Determine the [x, y] coordinate at the center of the cell enclosing the given text.  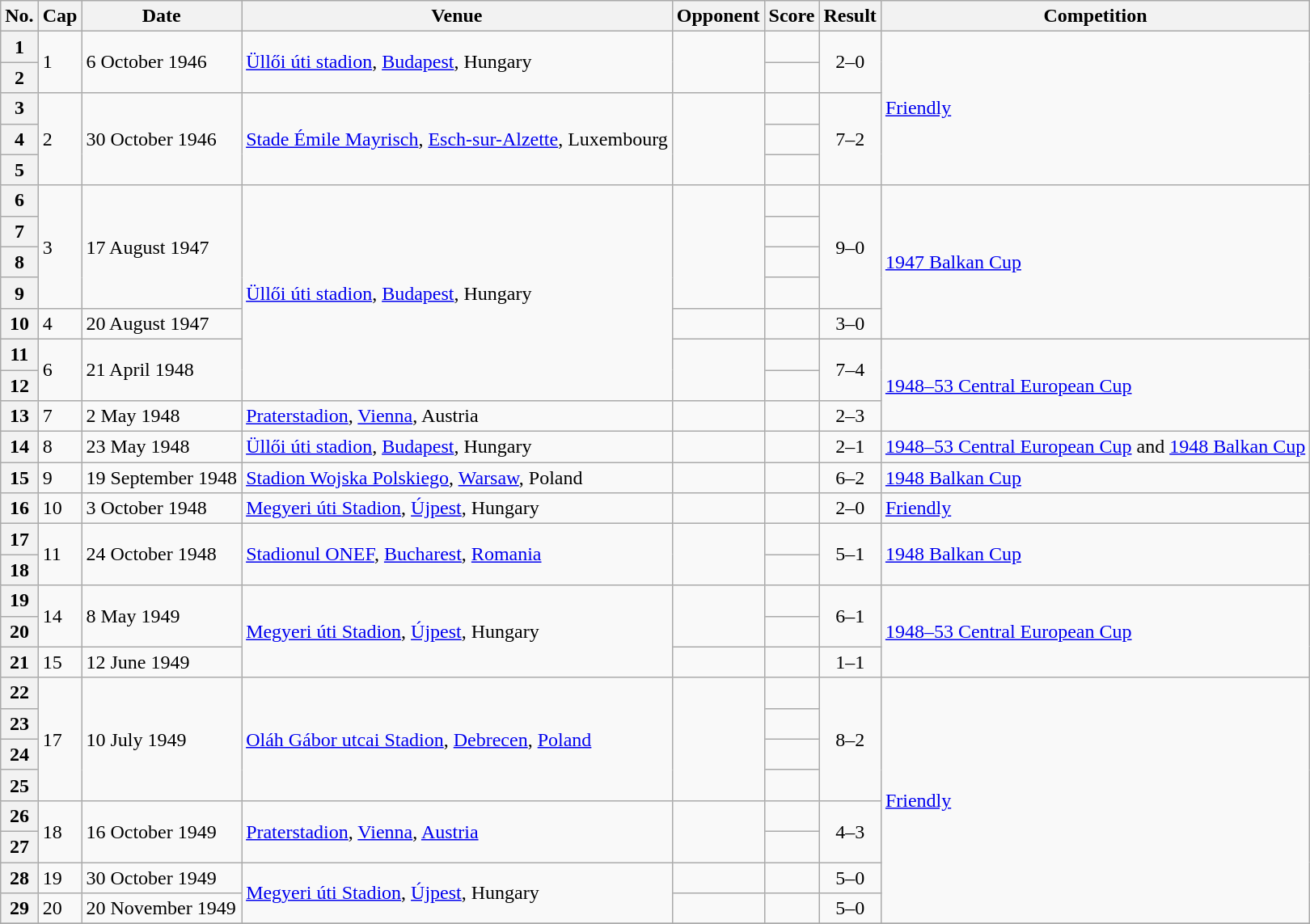
Cap [60, 16]
2 May 1948 [162, 416]
5 [19, 170]
12 [19, 386]
5–1 [850, 555]
Competition [1095, 16]
2–1 [850, 447]
Date [162, 16]
20 November 1949 [162, 909]
Oláh Gábor utcai Stadion, Debrecen, Poland [458, 739]
8 May 1949 [162, 616]
1–1 [850, 662]
24 October 1948 [162, 555]
1948–53 Central European Cup and 1948 Balkan Cup [1095, 447]
21 [19, 662]
6–1 [850, 616]
3–0 [850, 323]
Stadion Wojska Polskiego, Warsaw, Poland [458, 478]
No. [19, 16]
6 October 1946 [162, 62]
3 October 1948 [162, 508]
Stade Émile Mayrisch, Esch-sur-Alzette, Luxembourg [458, 139]
23 [19, 724]
28 [19, 877]
13 [19, 416]
19 September 1948 [162, 478]
6–2 [850, 478]
7–2 [850, 139]
22 [19, 693]
30 October 1946 [162, 139]
2–3 [850, 416]
16 [19, 508]
Result [850, 16]
24 [19, 754]
7–4 [850, 369]
20 August 1947 [162, 323]
23 May 1948 [162, 447]
1947 Balkan Cup [1095, 262]
Score [792, 16]
Venue [458, 16]
Stadionul ONEF, Bucharest, Romania [458, 555]
21 April 1948 [162, 369]
4–3 [850, 831]
26 [19, 816]
16 October 1949 [162, 831]
9–0 [850, 247]
25 [19, 785]
Opponent [718, 16]
29 [19, 909]
8–2 [850, 739]
30 October 1949 [162, 877]
17 August 1947 [162, 247]
10 July 1949 [162, 739]
12 June 1949 [162, 662]
27 [19, 846]
